Determine the [x, y] coordinate at the center of the cell enclosing the given text.  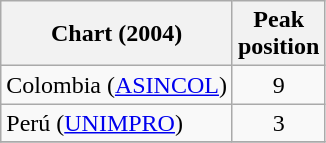
Perú (UNIMPRO) [117, 123]
Peakposition [278, 34]
3 [278, 123]
Colombia (ASINCOL) [117, 85]
Chart (2004) [117, 34]
9 [278, 85]
